Extract the (X, Y) coordinate from the center of the cell holding the provided text.  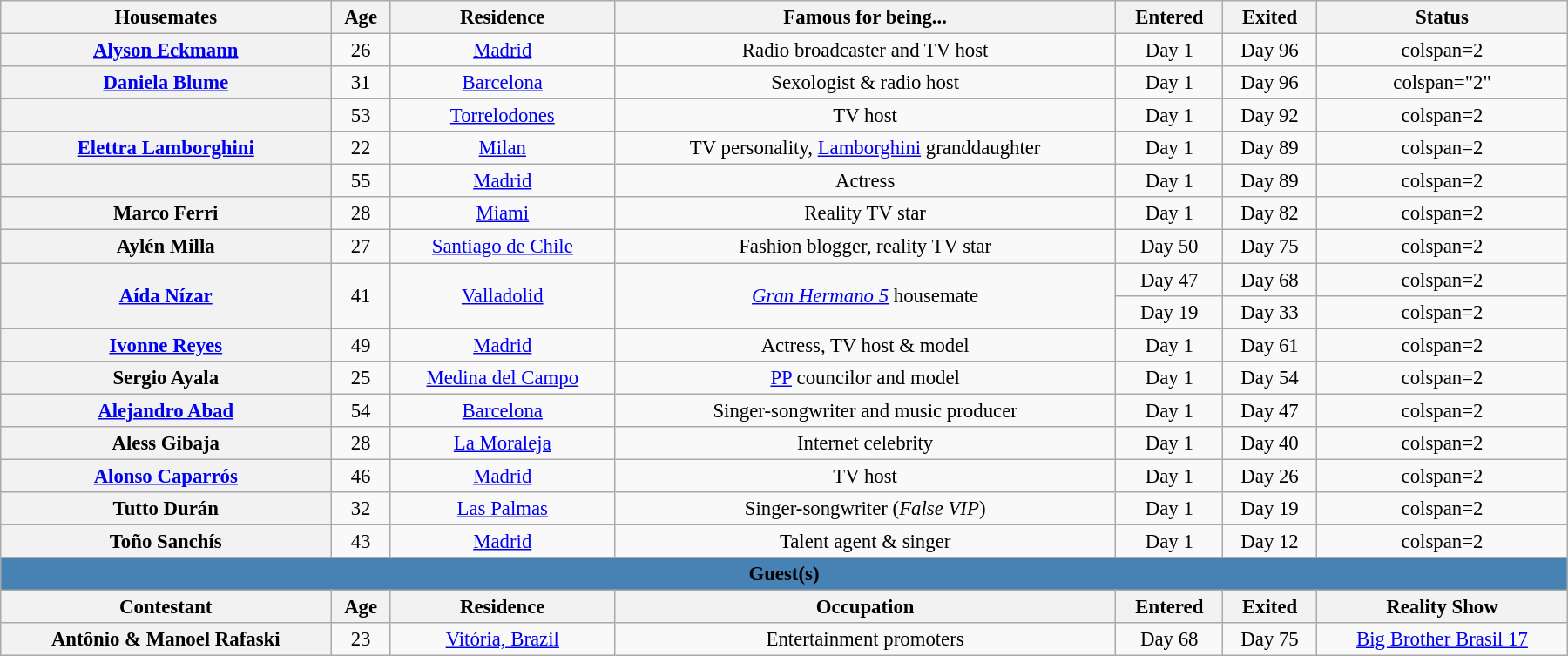
23 (361, 639)
Status (1443, 17)
colspan="2" (1443, 83)
Miami (503, 213)
Singer-songwriter and music producer (866, 410)
Alyson Eckmann (166, 50)
27 (361, 247)
Day 12 (1270, 541)
41 (361, 296)
Big Brother Brasil 17 (1443, 639)
Sergio Ayala (166, 377)
Day 40 (1270, 443)
Medina del Campo (503, 377)
Day 61 (1270, 345)
Day 82 (1270, 213)
Sexologist & radio host (866, 83)
Ivonne Reyes (166, 345)
Aless Gibaja (166, 443)
22 (361, 148)
Aylén Milla (166, 247)
Reality Show (1443, 606)
Contestant (166, 606)
Actress (866, 181)
Daniela Blume (166, 83)
26 (361, 50)
54 (361, 410)
Elettra Lamborghini (166, 148)
25 (361, 377)
Valladolid (503, 296)
Talent agent & singer (866, 541)
Famous for being... (866, 17)
53 (361, 116)
Actress, TV host & model (866, 345)
Marco Ferri (166, 213)
49 (361, 345)
Torrelodones (503, 116)
Reality TV star (866, 213)
La Moraleja (503, 443)
PP councilor and model (866, 377)
Tutto Durán (166, 509)
Antônio & Manoel Rafaski (166, 639)
Entertainment promoters (866, 639)
Las Palmas (503, 509)
Internet celebrity (866, 443)
43 (361, 541)
Day 50 (1169, 247)
Radio broadcaster and TV host (866, 50)
Day 54 (1270, 377)
Santiago de Chile (503, 247)
Fashion blogger, reality TV star (866, 247)
Gran Hermano 5 housemate (866, 296)
Day 26 (1270, 476)
Singer-songwriter (False VIP) (866, 509)
Occupation (866, 606)
Day 92 (1270, 116)
Aída Nízar (166, 296)
Toño Sanchís (166, 541)
Housemates (166, 17)
31 (361, 83)
Alejandro Abad (166, 410)
Vitória, Brazil (503, 639)
TV personality, Lamborghini granddaughter (866, 148)
Milan (503, 148)
46 (361, 476)
Guest(s) (784, 574)
32 (361, 509)
Alonso Caparrós (166, 476)
55 (361, 181)
Day 33 (1270, 312)
